Locate the cell with the specified text and output its [X, Y] center coordinate. 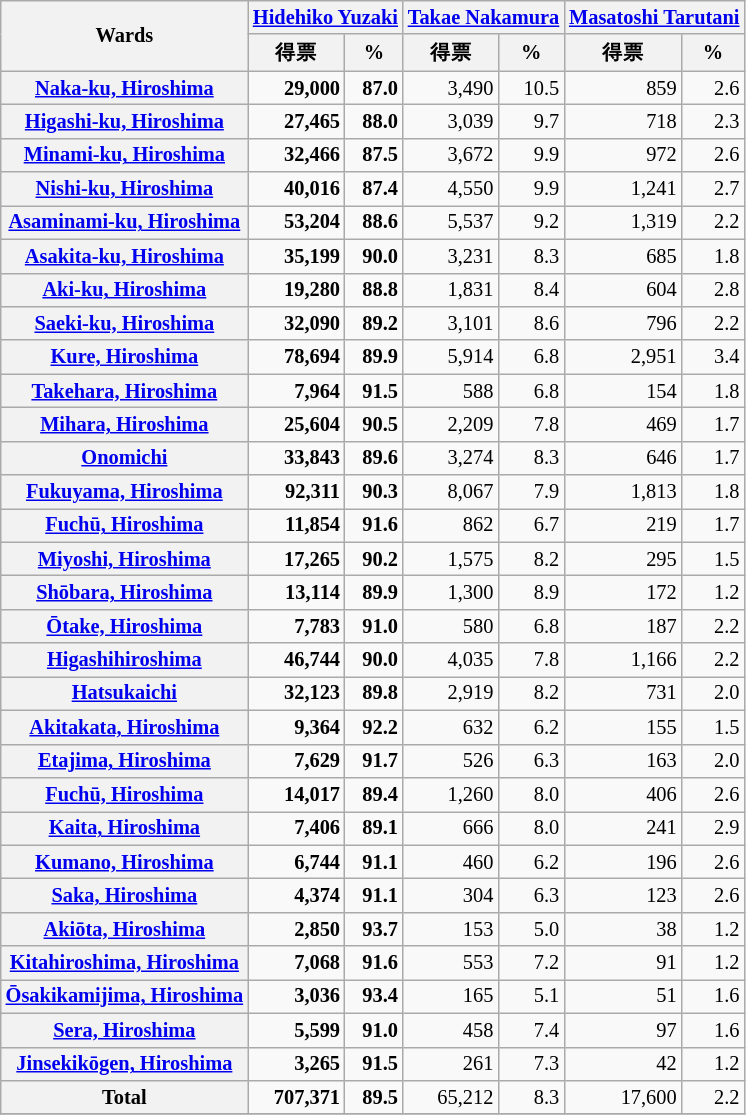
2.7 [714, 189]
666 [450, 828]
Hatsukaichi [124, 693]
Sera, Hiroshima [124, 1030]
7,068 [296, 963]
9.2 [531, 222]
3,101 [450, 323]
Masatoshi Tarutani [654, 17]
Naka-ku, Hiroshima [124, 88]
Hidehiko Yuzaki [326, 17]
3,265 [296, 1064]
89.8 [374, 693]
65,212 [450, 1097]
Kumano, Hiroshima [124, 862]
1,300 [450, 593]
88.8 [374, 290]
87.4 [374, 189]
88.0 [374, 121]
89.1 [374, 828]
154 [622, 391]
7.9 [531, 492]
155 [622, 727]
2.8 [714, 290]
93.4 [374, 996]
97 [622, 1030]
4,550 [450, 189]
25,604 [296, 424]
172 [622, 593]
5.0 [531, 929]
685 [622, 256]
40,016 [296, 189]
88.6 [374, 222]
89.2 [374, 323]
7,783 [296, 626]
7,964 [296, 391]
9.7 [531, 121]
Kure, Hiroshima [124, 357]
859 [622, 88]
219 [622, 525]
8.6 [531, 323]
32,466 [296, 155]
Wards [124, 35]
Fukuyama, Hiroshima [124, 492]
3,672 [450, 155]
90.5 [374, 424]
2,209 [450, 424]
406 [622, 794]
731 [622, 693]
1,260 [450, 794]
Miyoshi, Hiroshima [124, 559]
7.2 [531, 963]
7.4 [531, 1030]
89.5 [374, 1097]
1,241 [622, 189]
1,319 [622, 222]
2,919 [450, 693]
6,744 [296, 862]
718 [622, 121]
7,629 [296, 761]
27,465 [296, 121]
Saka, Hiroshima [124, 895]
Asaminami-ku, Hiroshima [124, 222]
11,854 [296, 525]
42 [622, 1064]
3,231 [450, 256]
Higashihiroshima [124, 660]
35,199 [296, 256]
460 [450, 862]
Onomichi [124, 458]
46,744 [296, 660]
646 [622, 458]
5,914 [450, 357]
92.2 [374, 727]
Kaita, Hiroshima [124, 828]
Takae Nakamura [484, 17]
241 [622, 828]
796 [622, 323]
8.9 [531, 593]
123 [622, 895]
196 [622, 862]
Shōbara, Hiroshima [124, 593]
29,000 [296, 88]
4,374 [296, 895]
Akitakata, Hiroshima [124, 727]
261 [450, 1064]
17,600 [622, 1097]
707,371 [296, 1097]
3,036 [296, 996]
78,694 [296, 357]
Etajima, Hiroshima [124, 761]
4,035 [450, 660]
53,204 [296, 222]
Aki-ku, Hiroshima [124, 290]
Kitahiroshima, Hiroshima [124, 963]
19,280 [296, 290]
3,274 [450, 458]
2,850 [296, 929]
51 [622, 996]
33,843 [296, 458]
87.0 [374, 88]
Ōtake, Hiroshima [124, 626]
553 [450, 963]
2.3 [714, 121]
Asakita-ku, Hiroshima [124, 256]
Ōsakikamijima, Hiroshima [124, 996]
7.3 [531, 1064]
Jinsekikōgen, Hiroshima [124, 1064]
Total [124, 1097]
588 [450, 391]
165 [450, 996]
6.7 [531, 525]
32,090 [296, 323]
580 [450, 626]
92,311 [296, 492]
Saeki-ku, Hiroshima [124, 323]
Mihara, Hiroshima [124, 424]
3.4 [714, 357]
17,265 [296, 559]
Nishi-ku, Hiroshima [124, 189]
1,575 [450, 559]
3,490 [450, 88]
5.1 [531, 996]
972 [622, 155]
3,039 [450, 121]
2.9 [714, 828]
862 [450, 525]
91 [622, 963]
90.3 [374, 492]
8.4 [531, 290]
5,537 [450, 222]
Minami-ku, Hiroshima [124, 155]
89.4 [374, 794]
Takehara, Hiroshima [124, 391]
458 [450, 1030]
1,831 [450, 290]
10.5 [531, 88]
13,114 [296, 593]
1,813 [622, 492]
87.5 [374, 155]
1,166 [622, 660]
9,364 [296, 727]
187 [622, 626]
8,067 [450, 492]
91.7 [374, 761]
14,017 [296, 794]
153 [450, 929]
604 [622, 290]
2,951 [622, 357]
90.2 [374, 559]
295 [622, 559]
38 [622, 929]
93.7 [374, 929]
526 [450, 761]
89.6 [374, 458]
469 [622, 424]
163 [622, 761]
632 [450, 727]
7,406 [296, 828]
Akiōta, Hiroshima [124, 929]
32,123 [296, 693]
5,599 [296, 1030]
Higashi-ku, Hiroshima [124, 121]
304 [450, 895]
